Locate the cell with the specified text and output its [X, Y] center coordinate. 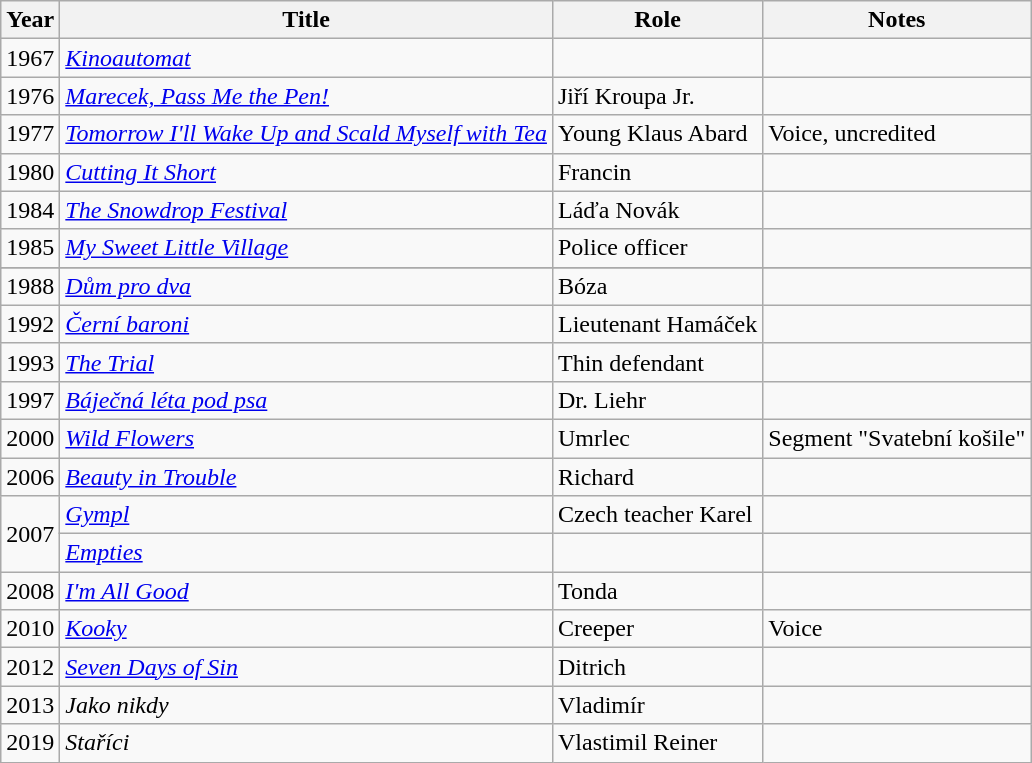
Marecek, Pass Me the Pen! [306, 96]
Umrlec [657, 438]
2008 [30, 591]
Jiří Kroupa Jr. [657, 96]
My Sweet Little Village [306, 248]
The Trial [306, 362]
Černí baroni [306, 324]
Police officer [657, 248]
Title [306, 20]
Tonda [657, 591]
2000 [30, 438]
Czech teacher Karel [657, 515]
Year [30, 20]
Young Klaus Abard [657, 134]
1988 [30, 286]
Francin [657, 172]
1980 [30, 172]
Empties [306, 553]
Jako nikdy [306, 705]
Cutting It Short [306, 172]
Tomorrow I'll Wake Up and Scald Myself with Tea [306, 134]
Wild Flowers [306, 438]
Vlastimil Reiner [657, 743]
Beauty in Trouble [306, 477]
Lieutenant Hamáček [657, 324]
2007 [30, 534]
1977 [30, 134]
1997 [30, 400]
1984 [30, 210]
Dům pro dva [306, 286]
The Snowdrop Festival [306, 210]
1985 [30, 248]
I'm All Good [306, 591]
1976 [30, 96]
Thin defendant [657, 362]
Bóza [657, 286]
Richard [657, 477]
Segment "Svatební košile" [897, 438]
Gympl [306, 515]
Notes [897, 20]
Creeper [657, 629]
Role [657, 20]
2010 [30, 629]
Dr. Liehr [657, 400]
Voice, uncredited [897, 134]
Seven Days of Sin [306, 667]
2019 [30, 743]
2012 [30, 667]
Vladimír [657, 705]
Staříci [306, 743]
Kinoautomat [306, 58]
1993 [30, 362]
Kooky [306, 629]
Ditrich [657, 667]
1992 [30, 324]
Voice [897, 629]
Báječná léta pod psa [306, 400]
1967 [30, 58]
2006 [30, 477]
Láďa Novák [657, 210]
2013 [30, 705]
